From the cell containing the given text, extract its center point as [X, Y] coordinate. 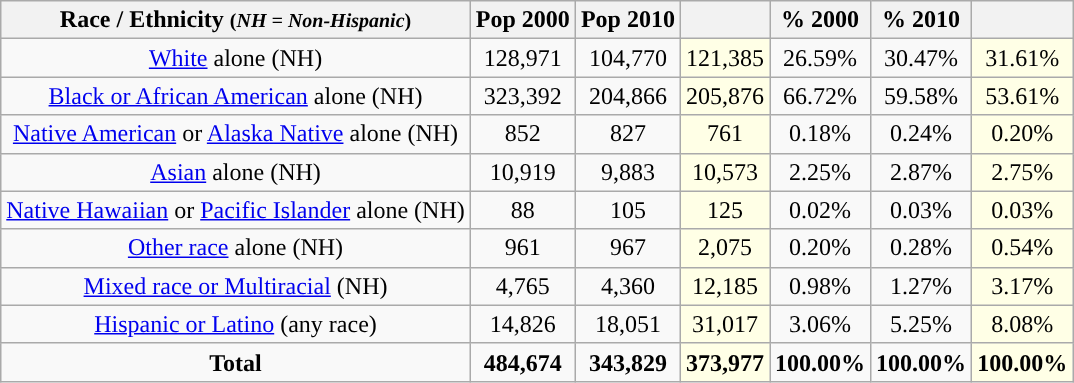
18,051 [628, 324]
827 [628, 134]
961 [522, 248]
8.08% [1022, 324]
128,971 [522, 58]
204,866 [628, 96]
31.61% [1022, 58]
Asian alone (NH) [236, 172]
967 [628, 248]
10,573 [724, 172]
Black or African American alone (NH) [236, 96]
Mixed race or Multiracial (NH) [236, 286]
88 [522, 210]
14,826 [522, 324]
Pop 2000 [522, 20]
0.28% [922, 248]
2.75% [1022, 172]
% 2010 [922, 20]
852 [522, 134]
% 2000 [820, 20]
1.27% [922, 286]
4,765 [522, 286]
323,392 [522, 96]
Other race alone (NH) [236, 248]
373,977 [724, 362]
59.58% [922, 96]
0.54% [1022, 248]
2,075 [724, 248]
Total [236, 362]
Pop 2010 [628, 20]
10,919 [522, 172]
26.59% [820, 58]
Native Hawaiian or Pacific Islander alone (NH) [236, 210]
761 [724, 134]
Native American or Alaska Native alone (NH) [236, 134]
66.72% [820, 96]
3.17% [1022, 286]
121,385 [724, 58]
343,829 [628, 362]
484,674 [522, 362]
9,883 [628, 172]
53.61% [1022, 96]
Race / Ethnicity (NH = Non-Hispanic) [236, 20]
30.47% [922, 58]
2.87% [922, 172]
205,876 [724, 96]
3.06% [820, 324]
White alone (NH) [236, 58]
104,770 [628, 58]
0.98% [820, 286]
5.25% [922, 324]
2.25% [820, 172]
125 [724, 210]
0.02% [820, 210]
12,185 [724, 286]
4,360 [628, 286]
0.24% [922, 134]
31,017 [724, 324]
Hispanic or Latino (any race) [236, 324]
105 [628, 210]
0.18% [820, 134]
